Return [X, Y] of the center of cell containing provided text 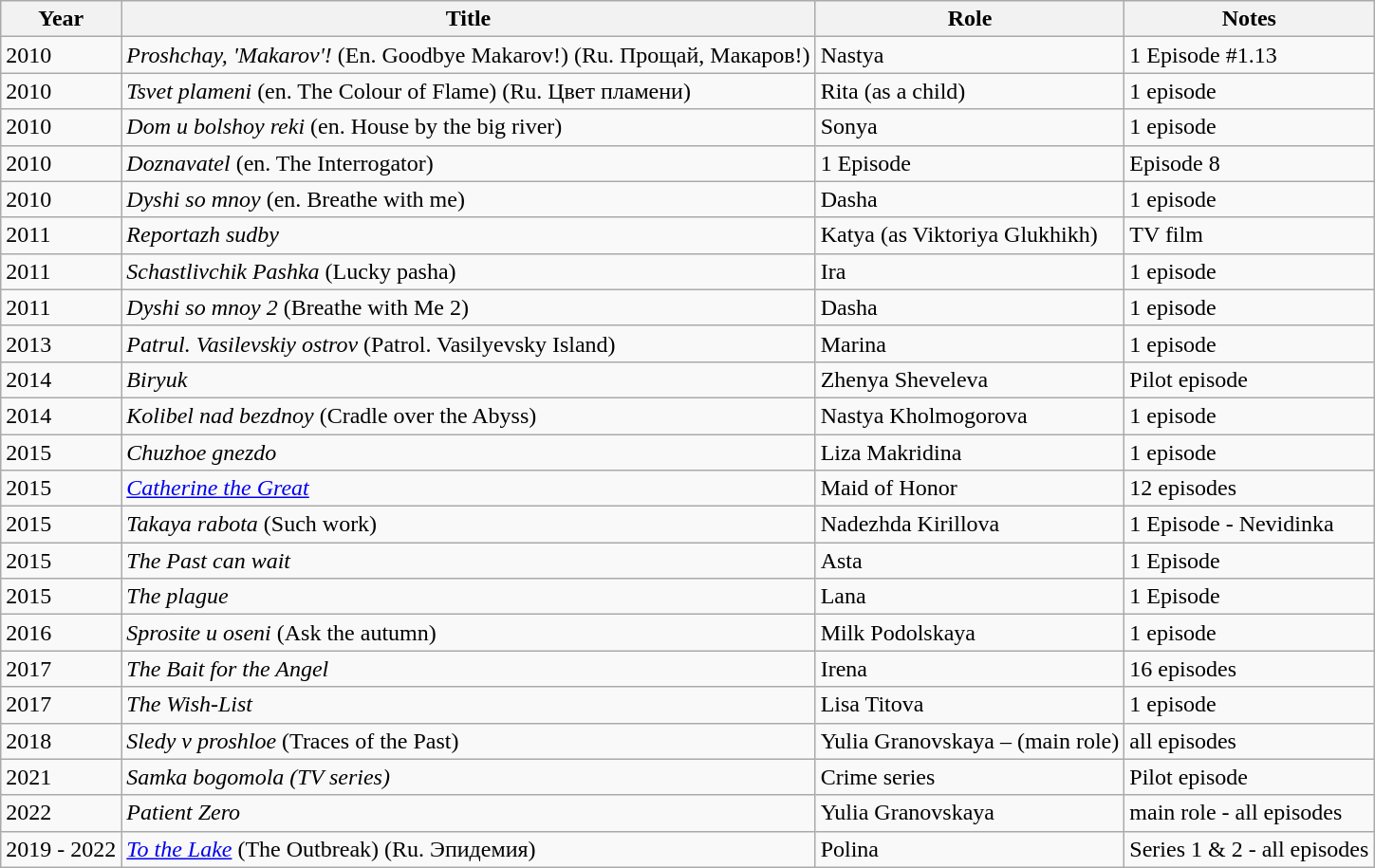
Schastlivchik Pashka (Lucky pasha) [469, 271]
Reportazh sudby [469, 235]
Lana [970, 597]
Crime series [970, 777]
Ira [970, 271]
Milk Podolskaya [970, 633]
Patrul. Vasilevskiy ostrov (Patrol. Vasilyevsky Island) [469, 343]
To the Lake (The Outbreak) (Ru. Эпидемия) [469, 849]
The plague [469, 597]
Dyshi so mnoy 2 (Breathe with Me 2) [469, 307]
The Past can wait [469, 561]
Proshchay, 'Makarov'! (En. Goodbye Makarov!) (Ru. Прощай, Макаров!) [469, 55]
16 episodes [1249, 669]
Takaya rabota (Such work) [469, 525]
Patient Zero [469, 813]
Kolibel nad bezdnoy (Cradle over the Abyss) [469, 416]
main role - all episodes [1249, 813]
Episode 8 [1249, 163]
Irena [970, 669]
Yulia Granovskaya – (main role) [970, 741]
Title [469, 19]
1 Episode - Nevidinka [1249, 525]
The Bait for the Angel [469, 669]
Marina [970, 343]
Lisa Titova [970, 705]
Maid of Honor [970, 489]
TV film [1249, 235]
Biryuk [469, 379]
Katya (as Viktoriya Glukhikh) [970, 235]
Nastya Kholmogorova [970, 416]
1 Episode #1.13 [1249, 55]
The Wish-List [469, 705]
Series 1 & 2 - all episodes [1249, 849]
2018 [61, 741]
Sledy v proshloe (Traces of the Past) [469, 741]
Doznavatel (en. The Interrogator) [469, 163]
2013 [61, 343]
12 episodes [1249, 489]
Nastya [970, 55]
Sprosite u oseni (Ask the autumn) [469, 633]
Sonya [970, 127]
Chuzhoe gnezdo [469, 452]
Dyshi so mnoy (en. Breathe with me) [469, 199]
Catherine the Great [469, 489]
2019 - 2022 [61, 849]
2016 [61, 633]
Zhenya Sheveleva [970, 379]
Yulia Granovskaya [970, 813]
Tsvet plameni (en. The Colour of Flame) (Ru. Цвет пламени) [469, 91]
all episodes [1249, 741]
Year [61, 19]
2022 [61, 813]
Dom u bolshoy reki (en. House by the big river) [469, 127]
2021 [61, 777]
Notes [1249, 19]
Rita (as a child) [970, 91]
Polina [970, 849]
Samka bogomola (TV series) [469, 777]
Nadezhda Kirillova [970, 525]
Role [970, 19]
Asta [970, 561]
Liza Makridina [970, 452]
